Determine the (X, Y) coordinate at the center of the cell enclosing the given text.  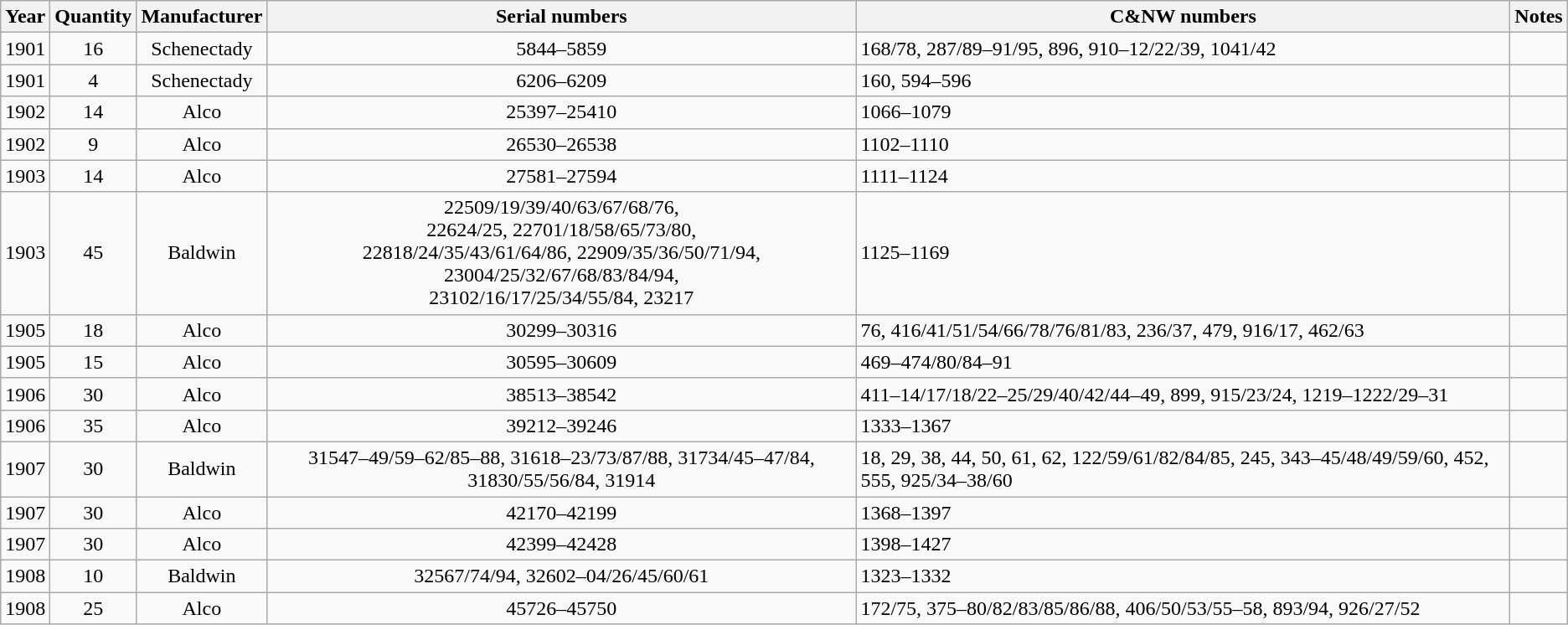
16 (94, 49)
Serial numbers (561, 17)
1323–1332 (1183, 576)
10 (94, 576)
25397–25410 (561, 112)
27581–27594 (561, 176)
172/75, 375–80/82/83/85/86/88, 406/50/53/55–58, 893/94, 926/27/52 (1183, 608)
30595–30609 (561, 362)
18, 29, 38, 44, 50, 61, 62, 122/59/61/82/84/85, 245, 343–45/48/49/59/60, 452, 555, 925/34–38/60 (1183, 469)
469–474/80/84–91 (1183, 362)
45 (94, 253)
26530–26538 (561, 144)
160, 594–596 (1183, 80)
38513–38542 (561, 394)
5844–5859 (561, 49)
1398–1427 (1183, 545)
1368–1397 (1183, 512)
411–14/17/18/22–25/29/40/42/44–49, 899, 915/23/24, 1219–1222/29–31 (1183, 394)
42399–42428 (561, 545)
45726–45750 (561, 608)
Year (25, 17)
35 (94, 426)
1111–1124 (1183, 176)
168/78, 287/89–91/95, 896, 910–12/22/39, 1041/42 (1183, 49)
4 (94, 80)
1066–1079 (1183, 112)
31547–49/59–62/85–88, 31618–23/73/87/88, 31734/45–47/84, 31830/55/56/84, 31914 (561, 469)
6206–6209 (561, 80)
42170–42199 (561, 512)
9 (94, 144)
1333–1367 (1183, 426)
Quantity (94, 17)
39212–39246 (561, 426)
1102–1110 (1183, 144)
Manufacturer (202, 17)
Notes (1539, 17)
C&NW numbers (1183, 17)
15 (94, 362)
30299–30316 (561, 330)
32567/74/94, 32602–04/26/45/60/61 (561, 576)
25 (94, 608)
18 (94, 330)
1125–1169 (1183, 253)
76, 416/41/51/54/66/78/76/81/83, 236/37, 479, 916/17, 462/63 (1183, 330)
